Extract the [X, Y] coordinate from the center of the cell holding the provided text.  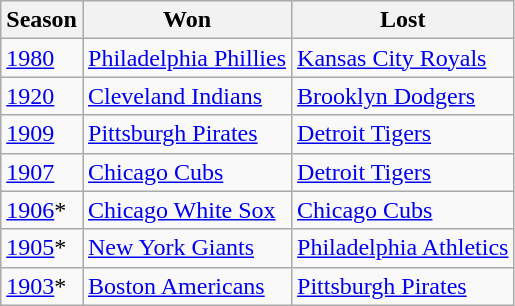
Chicago White Sox [186, 210]
1920 [42, 96]
Philadelphia Phillies [186, 58]
1903* [42, 286]
Won [186, 20]
Philadelphia Athletics [403, 248]
1909 [42, 134]
Lost [403, 20]
1980 [42, 58]
1905* [42, 248]
1906* [42, 210]
Season [42, 20]
Cleveland Indians [186, 96]
1907 [42, 172]
Brooklyn Dodgers [403, 96]
Kansas City Royals [403, 58]
Boston Americans [186, 286]
New York Giants [186, 248]
